Return the [x, y] coordinate for the center point of the cell that contains the specified text.  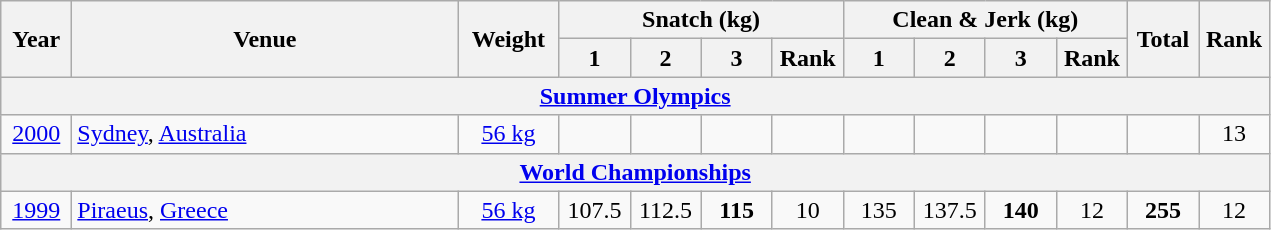
2000 [36, 134]
Summer Olympics [636, 96]
World Championships [636, 172]
Venue [265, 39]
107.5 [594, 210]
112.5 [666, 210]
13 [1234, 134]
115 [736, 210]
Snatch (kg) [701, 20]
140 [1020, 210]
Year [36, 39]
Piraeus, Greece [265, 210]
255 [1162, 210]
137.5 [950, 210]
Weight [508, 39]
1999 [36, 210]
135 [878, 210]
10 [808, 210]
Total [1162, 39]
Clean & Jerk (kg) [985, 20]
Sydney, Australia [265, 134]
